Return [X, Y] of the center of cell containing provided text 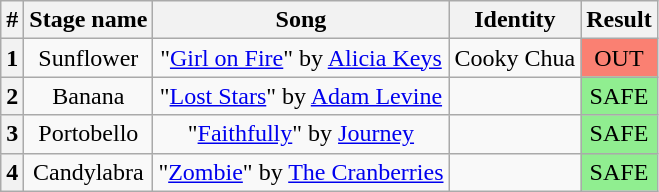
3 [12, 134]
2 [12, 96]
Banana [88, 96]
Song [301, 20]
Candylabra [88, 172]
# [12, 20]
"Girl on Fire" by Alicia Keys [301, 58]
Result [619, 20]
Identity [515, 20]
Portobello [88, 134]
Sunflower [88, 58]
OUT [619, 58]
Cooky Chua [515, 58]
1 [12, 58]
"Zombie" by The Cranberries [301, 172]
"Lost Stars" by Adam Levine [301, 96]
"Faithfully" by Journey [301, 134]
Stage name [88, 20]
4 [12, 172]
